Locate the cell with the specified text and output its [x, y] center coordinate. 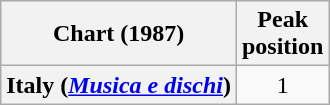
Peakposition [282, 34]
1 [282, 85]
Italy (Musica e dischi) [119, 85]
Chart (1987) [119, 34]
